Capture the cell that displays the provided text and extract its (X, Y) central coordinate. 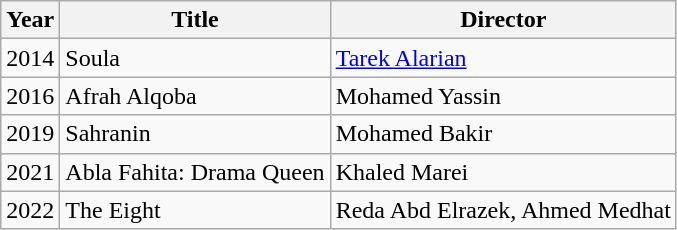
Reda Abd Elrazek, Ahmed Medhat (503, 210)
2019 (30, 134)
Director (503, 20)
Mohamed Yassin (503, 96)
Soula (195, 58)
Afrah Alqoba (195, 96)
2021 (30, 172)
Year (30, 20)
Tarek Alarian (503, 58)
Sahranin (195, 134)
Title (195, 20)
2014 (30, 58)
2016 (30, 96)
Mohamed Bakir (503, 134)
The Eight (195, 210)
2022 (30, 210)
Khaled Marei (503, 172)
Abla Fahita: Drama Queen (195, 172)
